From the cell containing the given text, extract its center point as (x, y) coordinate. 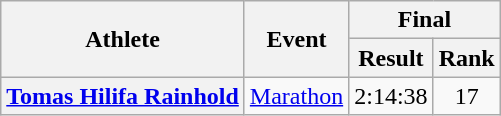
17 (466, 96)
Rank (466, 58)
Final (425, 20)
Result (391, 58)
Event (296, 39)
Athlete (123, 39)
Tomas Hilifa Rainhold (123, 96)
2:14:38 (391, 96)
Marathon (296, 96)
